Locate the cell with the specified text and output its [x, y] center coordinate. 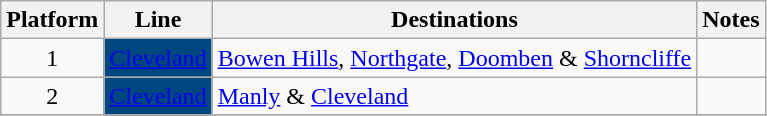
2 [52, 96]
Line [158, 20]
Notes [731, 20]
Manly & Cleveland [454, 96]
Destinations [454, 20]
Platform [52, 20]
1 [52, 58]
Bowen Hills, Northgate, Doomben & Shorncliffe [454, 58]
